Output the (x, y) coordinate of the center of the cell containing the given text.  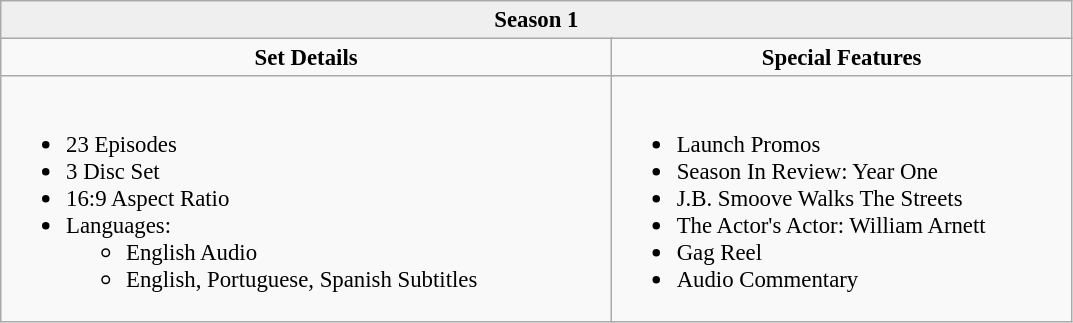
Special Features (842, 58)
Set Details (306, 58)
Season 1 (536, 20)
Launch PromosSeason In Review: Year OneJ.B. Smoove Walks The StreetsThe Actor's Actor: William ArnettGag ReelAudio Commentary (842, 198)
23 Episodes3 Disc Set16:9 Aspect RatioLanguages:English AudioEnglish, Portuguese, Spanish Subtitles (306, 198)
